Locate the cell with the specified text and output its (x, y) center coordinate. 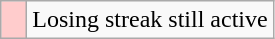
Losing streak still active (150, 20)
